Locate the cell with the specified text and output its (X, Y) center coordinate. 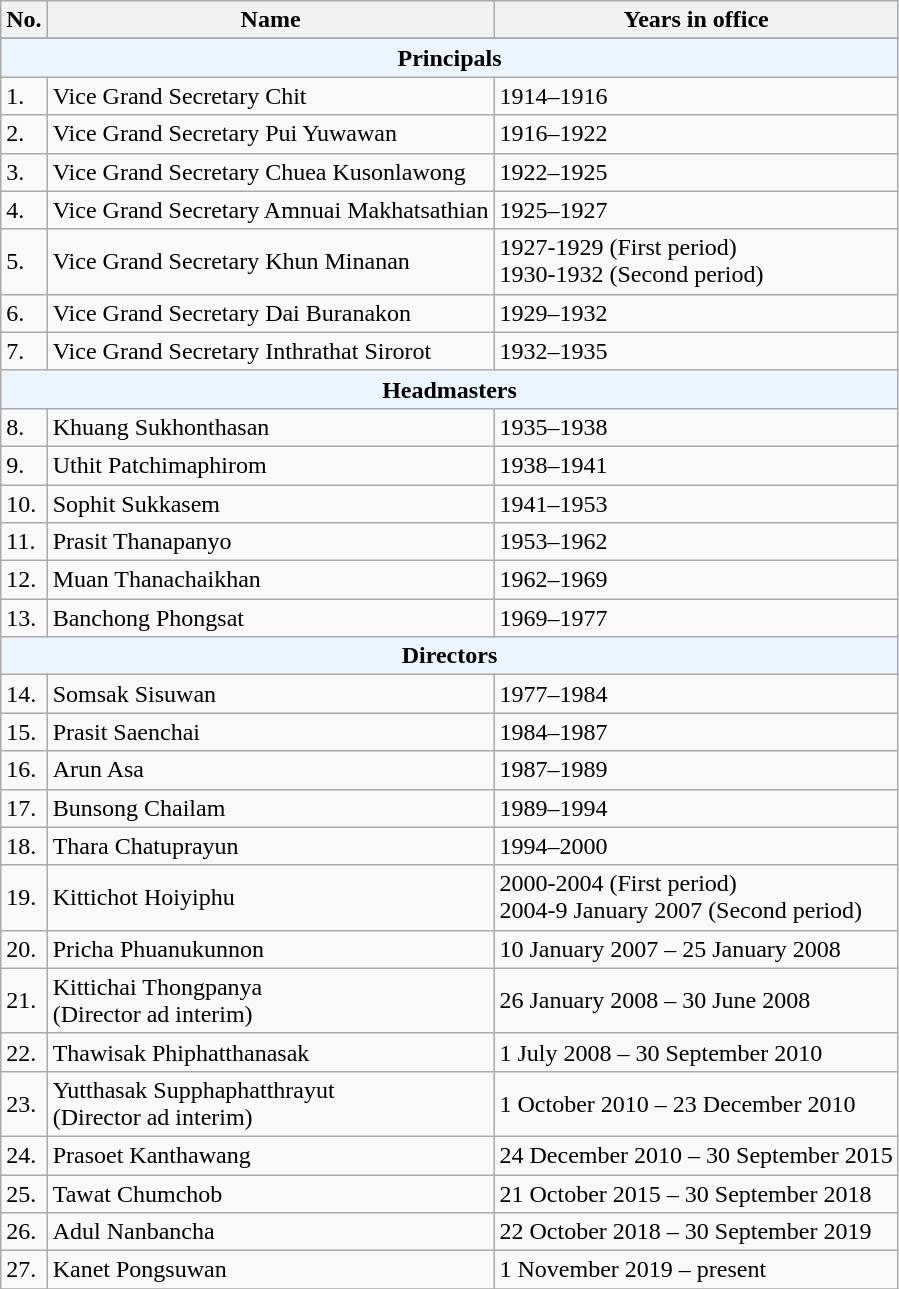
Kanet Pongsuwan (270, 1270)
Khuang Sukhonthasan (270, 427)
2. (24, 134)
Kittichai Thongpanya(Director ad interim) (270, 1000)
1927-1929 (First period)1930-1932 (Second period) (696, 262)
Thara Chatuprayun (270, 846)
1984–1987 (696, 732)
1925–1927 (696, 210)
5. (24, 262)
Pricha Phuanukunnon (270, 949)
Prasoet Kanthawang (270, 1155)
Yutthasak Supphaphatthrayut(Director ad interim) (270, 1104)
Sophit Sukkasem (270, 503)
Bunsong Chailam (270, 808)
Vice Grand Secretary Pui Yuwawan (270, 134)
4. (24, 210)
Prasit Saenchai (270, 732)
1953–1962 (696, 542)
6. (24, 313)
8. (24, 427)
23. (24, 1104)
1929–1932 (696, 313)
3. (24, 172)
Thawisak Phiphatthanasak (270, 1052)
1962–1969 (696, 580)
Vice Grand Secretary Dai Buranakon (270, 313)
16. (24, 770)
Tawat Chumchob (270, 1193)
1. (24, 96)
26 January 2008 – 30 June 2008 (696, 1000)
Years in office (696, 20)
Adul Nanbancha (270, 1232)
1922–1925 (696, 172)
25. (24, 1193)
10. (24, 503)
Somsak Sisuwan (270, 694)
27. (24, 1270)
19. (24, 898)
21 October 2015 – 30 September 2018 (696, 1193)
22. (24, 1052)
Headmasters (450, 389)
1916–1922 (696, 134)
12. (24, 580)
24 December 2010 – 30 September 2015 (696, 1155)
7. (24, 351)
Vice Grand Secretary Chuea Kusonlawong (270, 172)
9. (24, 465)
22 October 2018 – 30 September 2019 (696, 1232)
Directors (450, 656)
17. (24, 808)
1914–1916 (696, 96)
Principals (450, 58)
Arun Asa (270, 770)
18. (24, 846)
14. (24, 694)
1 November 2019 – present (696, 1270)
Vice Grand Secretary Chit (270, 96)
15. (24, 732)
Kittichot Hoiyiphu (270, 898)
1994–2000 (696, 846)
No. (24, 20)
26. (24, 1232)
Name (270, 20)
2000-2004 (First period)2004-9 January 2007 (Second period) (696, 898)
1941–1953 (696, 503)
24. (24, 1155)
Muan Thanachaikhan (270, 580)
1932–1935 (696, 351)
1 July 2008 – 30 September 2010 (696, 1052)
1938–1941 (696, 465)
1987–1989 (696, 770)
13. (24, 618)
1989–1994 (696, 808)
Banchong Phongsat (270, 618)
10 January 2007 – 25 January 2008 (696, 949)
Vice Grand Secretary Inthrathat Sirorot (270, 351)
Uthit Patchimaphirom (270, 465)
20. (24, 949)
Vice Grand Secretary Amnuai Makhatsathian (270, 210)
1935–1938 (696, 427)
Prasit Thanapanyo (270, 542)
1977–1984 (696, 694)
1 October 2010 – 23 December 2010 (696, 1104)
1969–1977 (696, 618)
Vice Grand Secretary Khun Minanan (270, 262)
21. (24, 1000)
11. (24, 542)
